For the text-containing cell, return its midpoint in (X, Y) coordinate format. 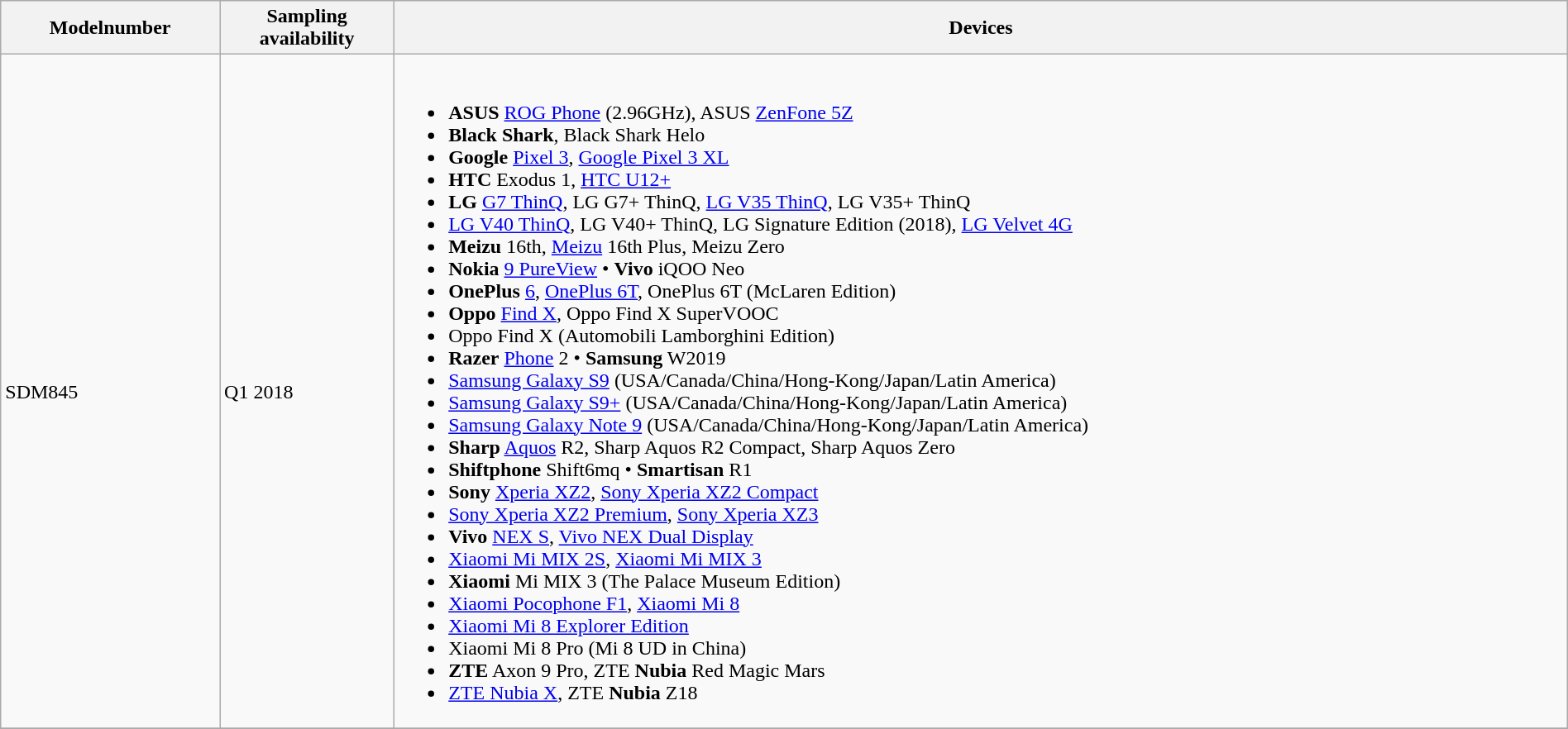
Q1 2018 (308, 392)
Samplingavailability (308, 28)
Modelnumber (111, 28)
Devices (981, 28)
SDM845 (111, 392)
